Determine the (X, Y) coordinate at the center of the cell enclosing the given text.  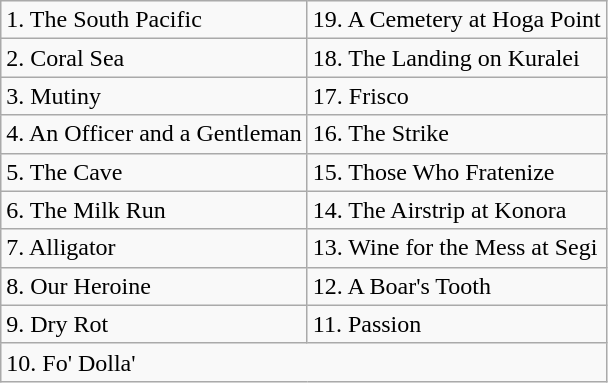
12. A Boar's Tooth (456, 286)
10. Fo' Dolla' (304, 362)
3. Mutiny (154, 96)
17. Frisco (456, 96)
4. An Officer and a Gentleman (154, 134)
7. Alligator (154, 248)
19. A Cemetery at Hoga Point (456, 20)
9. Dry Rot (154, 324)
18. The Landing on Kuralei (456, 58)
14. The Airstrip at Konora (456, 210)
11. Passion (456, 324)
2. Coral Sea (154, 58)
8. Our Heroine (154, 286)
1. The South Pacific (154, 20)
6. The Milk Run (154, 210)
13. Wine for the Mess at Segi (456, 248)
16. The Strike (456, 134)
5. The Cave (154, 172)
15. Those Who Fratenize (456, 172)
